Pinpoint the cell where the given text exists, returning its (X, Y) midpoint coordinate. 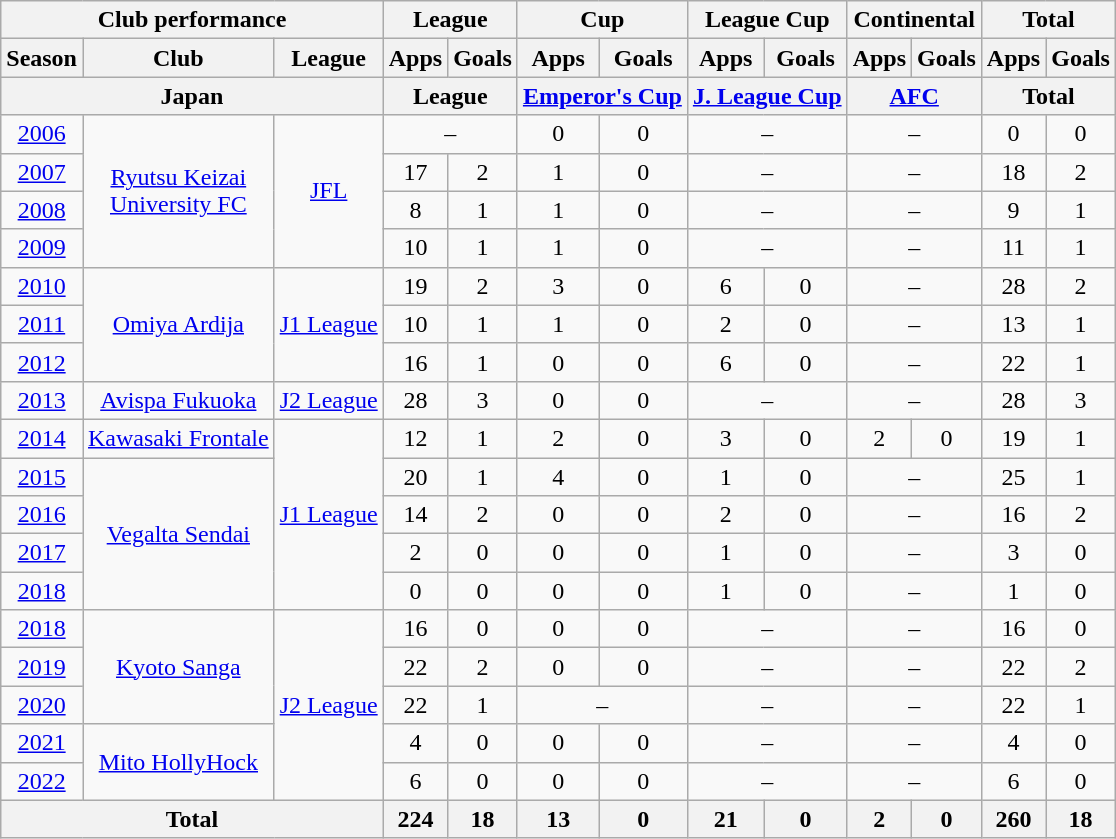
17 (415, 172)
Emperor's Cup (602, 96)
Vegalta Sendai (178, 534)
224 (415, 819)
Ryutsu KeizaiUniversity FC (178, 191)
20 (415, 477)
2011 (42, 324)
2014 (42, 438)
Kyoto Sanga (178, 667)
260 (1013, 819)
J. League Cup (767, 96)
2010 (42, 286)
12 (415, 438)
2022 (42, 781)
25 (1013, 477)
8 (415, 210)
2015 (42, 477)
2006 (42, 134)
Japan (192, 96)
Cup (602, 20)
JFL (328, 191)
2008 (42, 210)
9 (1013, 210)
11 (1013, 248)
2020 (42, 705)
2013 (42, 400)
2017 (42, 553)
Avispa Fukuoka (178, 400)
AFC (914, 96)
14 (415, 515)
2009 (42, 248)
Omiya Ardija (178, 324)
2016 (42, 515)
2007 (42, 172)
Season (42, 58)
Kawasaki Frontale (178, 438)
League Cup (767, 20)
Club (178, 58)
Club performance (192, 20)
Continental (914, 20)
21 (726, 819)
Mito HollyHock (178, 762)
2019 (42, 667)
2021 (42, 743)
2012 (42, 362)
